Identify which cell holds the provided text, then report its [X, Y] central coordinate. 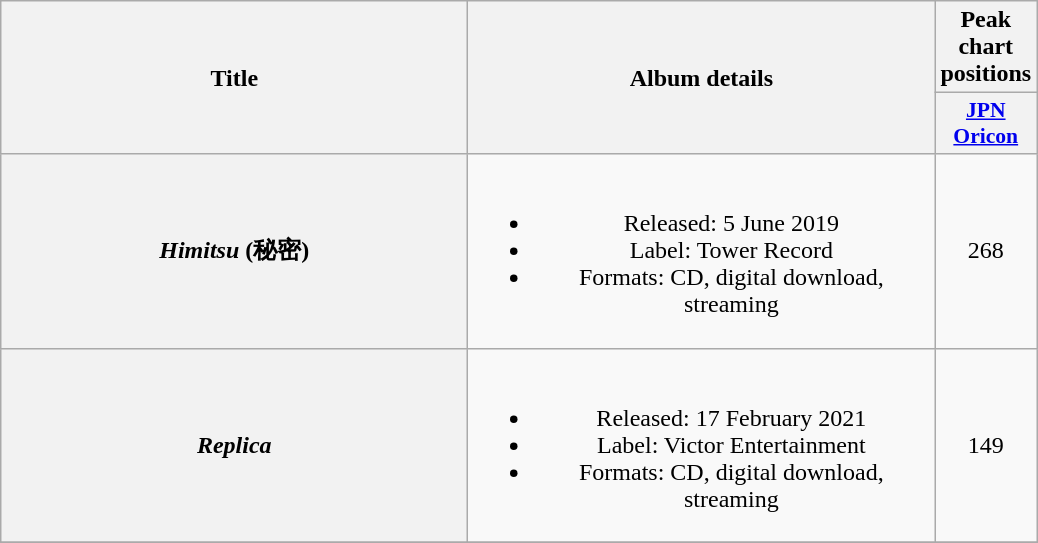
JPNOricon [986, 124]
Title [234, 78]
Replica [234, 445]
268 [986, 251]
Released: 17 February 2021Label: Victor EntertainmentFormats: CD, digital download, streaming [702, 445]
Himitsu (秘密) [234, 251]
Peakchartpositions [986, 47]
149 [986, 445]
Released: 5 June 2019Label: Tower RecordFormats: CD, digital download, streaming [702, 251]
Album details [702, 78]
